Provide the (X, Y) coordinate of the cell's center where the given text is located.  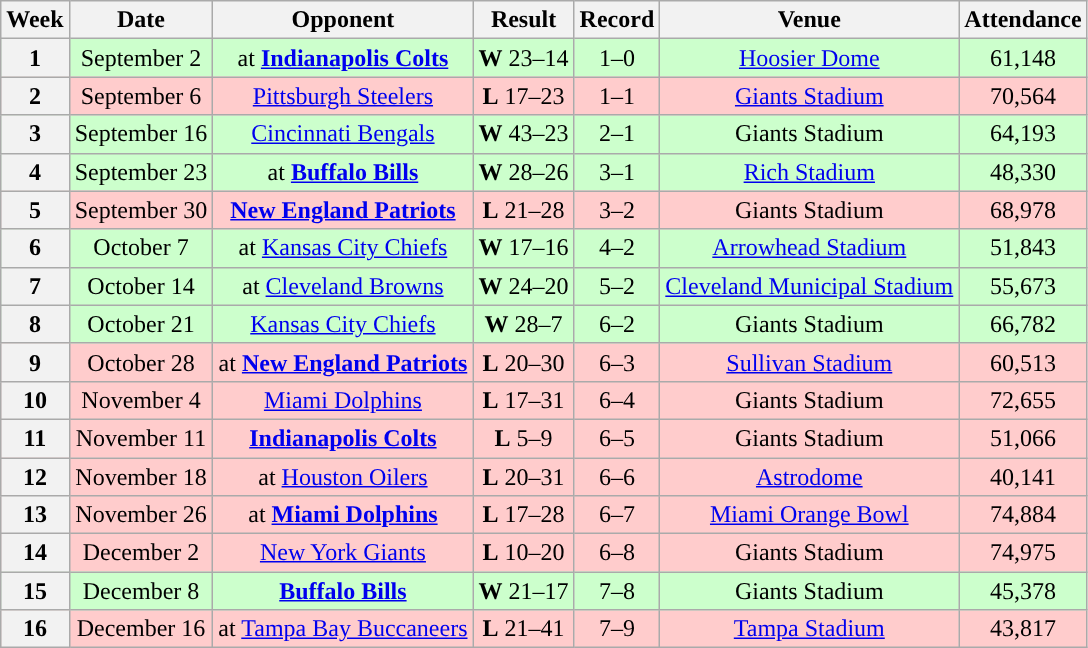
at Cleveland Browns (343, 286)
December 8 (141, 591)
New York Giants (343, 553)
6–5 (617, 438)
Kansas City Chiefs (343, 324)
New England Patriots (343, 210)
October 21 (141, 324)
6–7 (617, 515)
Date (141, 20)
48,330 (1023, 172)
W 28–7 (524, 324)
2–1 (617, 134)
6–6 (617, 477)
W 17–16 (524, 248)
14 (35, 553)
at Miami Dolphins (343, 515)
6 (35, 248)
6–2 (617, 324)
L 21–41 (524, 629)
1–1 (617, 96)
L 17–31 (524, 400)
12 (35, 477)
66,782 (1023, 324)
Buffalo Bills (343, 591)
at New England Patriots (343, 362)
November 26 (141, 515)
40,141 (1023, 477)
3 (35, 134)
at Indianapolis Colts (343, 58)
11 (35, 438)
W 21–17 (524, 591)
3–1 (617, 172)
October 7 (141, 248)
W 43–23 (524, 134)
October 14 (141, 286)
Result (524, 20)
10 (35, 400)
7–8 (617, 591)
4–2 (617, 248)
6–3 (617, 362)
45,378 (1023, 591)
November 11 (141, 438)
at Kansas City Chiefs (343, 248)
L 10–20 (524, 553)
72,655 (1023, 400)
Tampa Stadium (810, 629)
9 (35, 362)
3–2 (617, 210)
Indianapolis Colts (343, 438)
L 21–28 (524, 210)
8 (35, 324)
September 30 (141, 210)
51,066 (1023, 438)
September 6 (141, 96)
Sullivan Stadium (810, 362)
61,148 (1023, 58)
Pittsburgh Steelers (343, 96)
W 28–26 (524, 172)
L 20–31 (524, 477)
December 16 (141, 629)
L 17–28 (524, 515)
L 20–30 (524, 362)
55,673 (1023, 286)
13 (35, 515)
Attendance (1023, 20)
September 23 (141, 172)
70,564 (1023, 96)
1 (35, 58)
September 16 (141, 134)
43,817 (1023, 629)
15 (35, 591)
51,843 (1023, 248)
Astrodome (810, 477)
6–4 (617, 400)
September 2 (141, 58)
Week (35, 20)
16 (35, 629)
5–2 (617, 286)
1–0 (617, 58)
November 4 (141, 400)
7 (35, 286)
Rich Stadium (810, 172)
at Tampa Bay Buccaneers (343, 629)
W 24–20 (524, 286)
Miami Dolphins (343, 400)
Cleveland Municipal Stadium (810, 286)
November 18 (141, 477)
Miami Orange Bowl (810, 515)
at Buffalo Bills (343, 172)
4 (35, 172)
Hoosier Dome (810, 58)
74,884 (1023, 515)
Arrowhead Stadium (810, 248)
2 (35, 96)
5 (35, 210)
7–9 (617, 629)
L 17–23 (524, 96)
at Houston Oilers (343, 477)
68,978 (1023, 210)
W 23–14 (524, 58)
60,513 (1023, 362)
L 5–9 (524, 438)
October 28 (141, 362)
74,975 (1023, 553)
Record (617, 20)
64,193 (1023, 134)
Cincinnati Bengals (343, 134)
Opponent (343, 20)
Venue (810, 20)
6–8 (617, 553)
December 2 (141, 553)
